Identify which cell holds the provided text, then report its (X, Y) central coordinate. 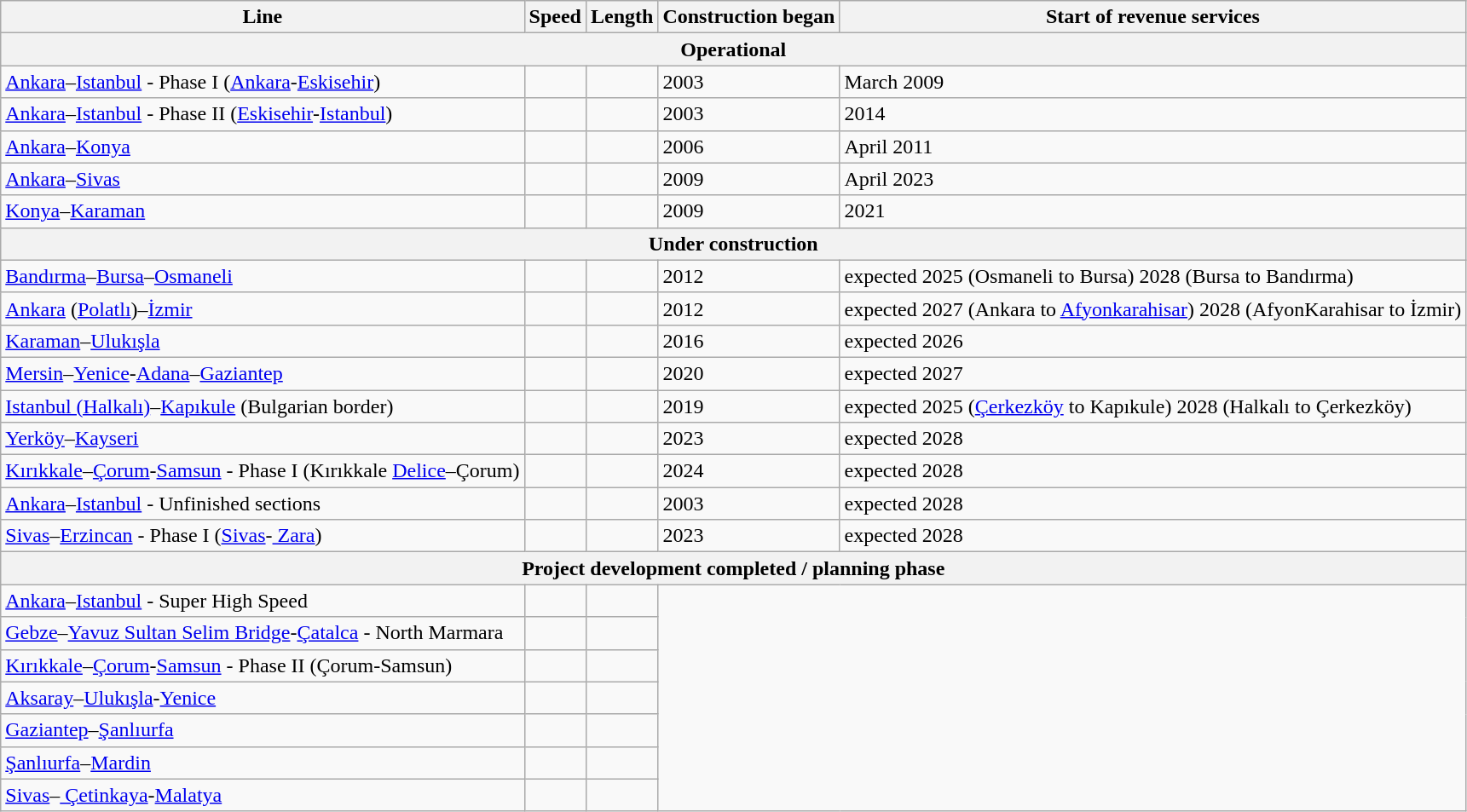
Construction began (748, 17)
Konya–Karaman (263, 211)
Ankara–Istanbul - Phase I (Ankara-Eskisehir) (263, 82)
Ankara (Polatlı)–İzmir (263, 308)
Istanbul (Halkalı)–Kapıkule (Bulgarian border) (263, 406)
April 2011 (1152, 147)
expected 2025 (Osmaneli to Bursa) 2028 (Bursa to Bandırma) (1152, 276)
expected 2027 (Ankara to Afyonkarahisar) 2028 (AfyonKarahisar to İzmir) (1152, 308)
Karaman–Ulukışla (263, 341)
April 2023 (1152, 179)
Sivas–Erzincan - Phase I (Sivas- Zara) (263, 536)
Ankara–Konya (263, 147)
Under construction (733, 244)
expected 2026 (1152, 341)
2014 (1152, 114)
expected 2025 (Çerkezköy to Kapıkule) 2028 (Halkalı to Çerkezköy) (1152, 406)
2006 (748, 147)
Şanlıurfa–Mardin (263, 763)
2020 (748, 373)
Kırıkkale–Çorum-Samsun - Phase II (Çorum-Samsun) (263, 665)
Length (621, 17)
2019 (748, 406)
Ankara–Istanbul - Phase II (Eskisehir-Istanbul) (263, 114)
Bandırma–Bursa–Osmaneli (263, 276)
Ankara–Istanbul - Unfinished sections (263, 504)
Speed (555, 17)
March 2009 (1152, 82)
Gaziantep–Şanlıurfa (263, 730)
Ankara–Sivas (263, 179)
Project development completed / planning phase (733, 568)
Mersin–Yenice-Adana–Gaziantep (263, 373)
Ankara–Istanbul - Super High Speed (263, 601)
2024 (748, 471)
expected 2027 (1152, 373)
Kırıkkale–Çorum-Samsun - Phase I (Kırıkkale Delice–Çorum) (263, 471)
2016 (748, 341)
Line (263, 17)
Aksaray–Ulukışla-Yenice (263, 698)
Start of revenue services (1152, 17)
Gebze–Yavuz Sultan Selim Bridge-Çatalca - North Marmara (263, 633)
2021 (1152, 211)
Yerköy–Kayseri (263, 439)
Sivas– Çetinkaya-Malatya (263, 795)
Operational (733, 49)
